Search for the cell housing the specified text and yield its [X, Y] center coordinate. 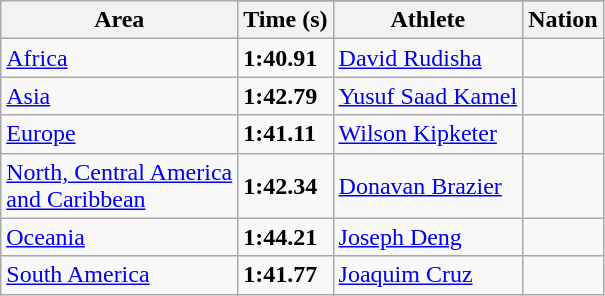
1:42.34 [286, 186]
1:40.91 [286, 58]
David Rudisha [428, 58]
1:44.21 [286, 237]
Nation [563, 20]
Asia [120, 96]
Time (s) [286, 20]
Yusuf Saad Kamel [428, 96]
Wilson Kipketer [428, 134]
1:42.79 [286, 96]
1:41.11 [286, 134]
Athlete [428, 20]
Area [120, 20]
North, Central America and Caribbean [120, 186]
Europe [120, 134]
Donavan Brazier [428, 186]
1:41.77 [286, 275]
Joseph Deng [428, 237]
Africa [120, 58]
South America [120, 275]
Oceania [120, 237]
Joaquim Cruz [428, 275]
